Find where the given text appears and provide that cell's center as [X, Y] coordinate. 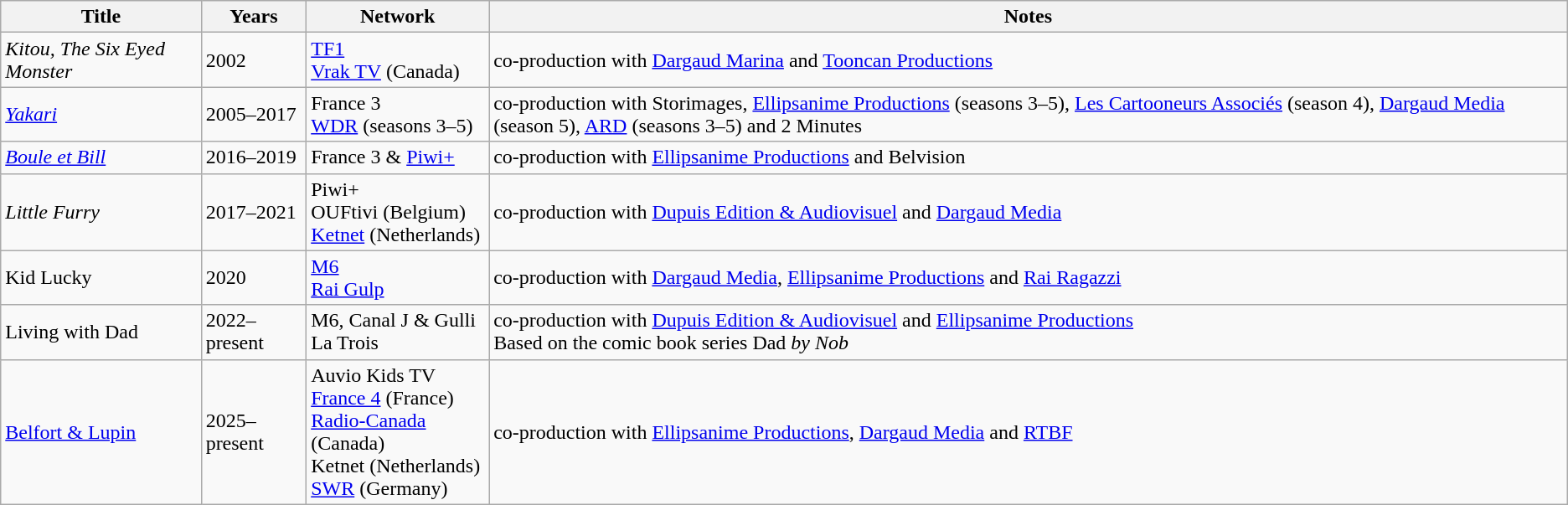
France 3WDR (seasons 3–5) [398, 114]
Title [101, 17]
2005–2017 [254, 114]
Living with Dad [101, 332]
Kid Lucky [101, 278]
Notes [1029, 17]
TF1Vrak TV (Canada) [398, 60]
2017–2021 [254, 212]
2016–2019 [254, 157]
co-production with Dargaud Marina and Tooncan Productions [1029, 60]
Kitou, The Six Eyed Monster [101, 60]
Yakari [101, 114]
Piwi+OUFtivi (Belgium)Ketnet (Netherlands) [398, 212]
2002 [254, 60]
Auvio Kids TVFrance 4 (France)Radio-Canada (Canada)Ketnet (Netherlands)SWR (Germany) [398, 432]
Belfort & Lupin [101, 432]
M6Rai Gulp [398, 278]
co-production with Ellipsanime Productions and Belvision [1029, 157]
Little Furry [101, 212]
co-production with Dargaud Media, Ellipsanime Productions and Rai Ragazzi [1029, 278]
2022–present [254, 332]
Network [398, 17]
co-production with Dupuis Edition & Audiovisuel and Ellipsanime ProductionsBased on the comic book series Dad by Nob [1029, 332]
co-production with Dupuis Edition & Audiovisuel and Dargaud Media [1029, 212]
2025–present [254, 432]
M6, Canal J & GulliLa Trois [398, 332]
France 3 & Piwi+ [398, 157]
Boule et Bill [101, 157]
Years [254, 17]
2020 [254, 278]
co-production with Ellipsanime Productions, Dargaud Media and RTBF [1029, 432]
